Locate the cell with the specified text and output its (X, Y) center coordinate. 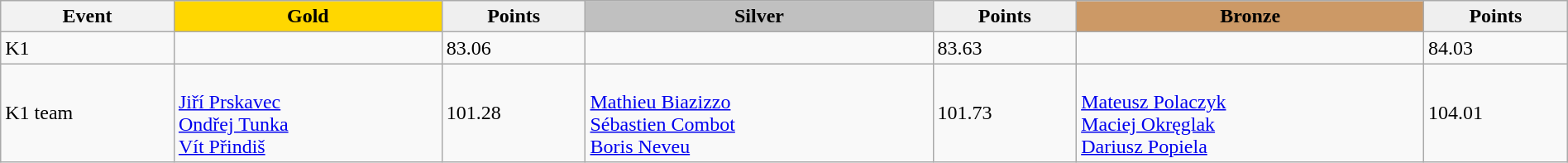
Mateusz PolaczykMaciej OkręglakDariusz Popiela (1250, 113)
101.73 (1005, 113)
84.03 (1496, 48)
K1 (88, 48)
Jiří PrskavecOndřej TunkaVít Přindiš (308, 113)
Gold (308, 17)
Silver (759, 17)
K1 team (88, 113)
Event (88, 17)
Bronze (1250, 17)
101.28 (514, 113)
Mathieu BiazizzoSébastien CombotBoris Neveu (759, 113)
104.01 (1496, 113)
83.63 (1005, 48)
83.06 (514, 48)
